Return (x, y) of the center of cell containing provided text 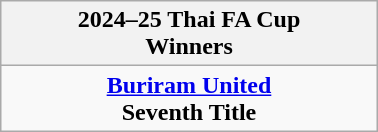
2024–25 Thai FA CupWinners (189, 34)
Buriram UnitedSeventh Title (189, 98)
